Scan for the cell matching the given text and deliver its (X, Y) coordinate at center. 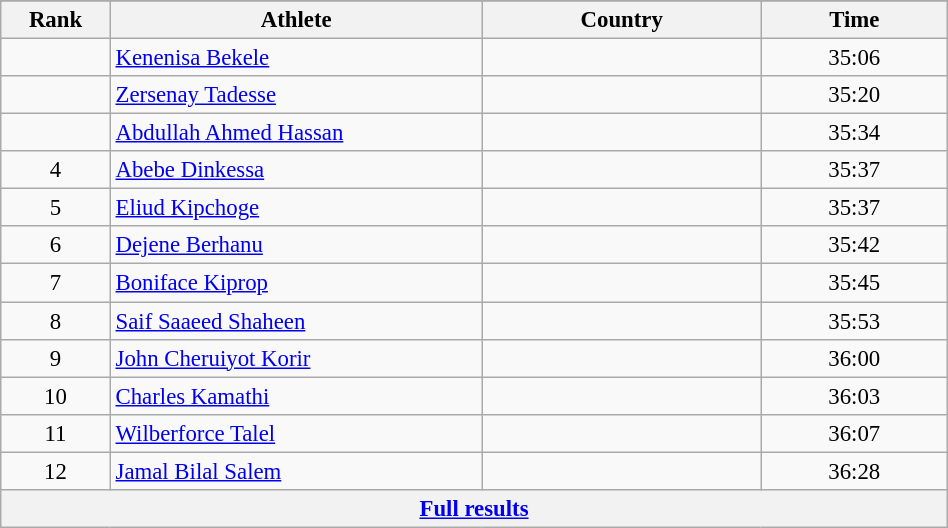
Kenenisa Bekele (296, 58)
36:07 (854, 433)
35:34 (854, 133)
7 (56, 283)
Zersenay Tadesse (296, 95)
Full results (474, 509)
6 (56, 245)
Athlete (296, 20)
12 (56, 471)
Abdullah Ahmed Hassan (296, 133)
Wilberforce Talel (296, 433)
35:06 (854, 58)
8 (56, 321)
Rank (56, 20)
Boniface Kiprop (296, 283)
Abebe Dinkessa (296, 170)
35:20 (854, 95)
35:53 (854, 321)
36:03 (854, 396)
Jamal Bilal Salem (296, 471)
Dejene Berhanu (296, 245)
John Cheruiyot Korir (296, 358)
Eliud Kipchoge (296, 208)
11 (56, 433)
36:28 (854, 471)
Saif Saaeed Shaheen (296, 321)
10 (56, 396)
35:45 (854, 283)
36:00 (854, 358)
5 (56, 208)
Time (854, 20)
9 (56, 358)
35:42 (854, 245)
Country (622, 20)
4 (56, 170)
Charles Kamathi (296, 396)
